Extract the (X, Y) coordinate from the center of the cell holding the provided text.  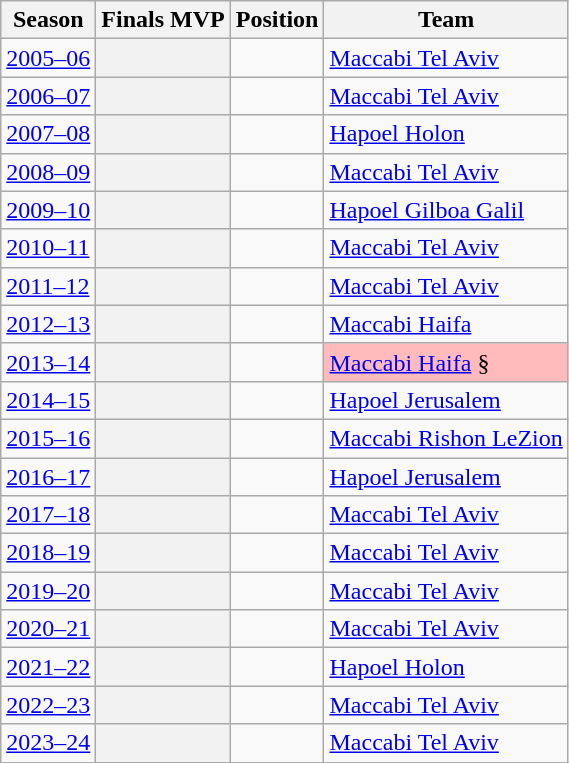
2023–24 (48, 743)
Finals MVP (163, 20)
Team (446, 20)
2006–07 (48, 96)
Maccabi Rishon LeZion (446, 438)
2009–10 (48, 210)
2018–19 (48, 553)
2019–20 (48, 591)
Season (48, 20)
Maccabi Haifa (446, 324)
2005–06 (48, 58)
2010–11 (48, 248)
2008–09 (48, 172)
Maccabi Haifa § (446, 362)
2017–18 (48, 515)
2022–23 (48, 705)
2015–16 (48, 438)
2012–13 (48, 324)
Hapoel Gilboa Galil (446, 210)
2016–17 (48, 477)
2021–22 (48, 667)
Position (277, 20)
2013–14 (48, 362)
2014–15 (48, 400)
2020–21 (48, 629)
2007–08 (48, 134)
2011–12 (48, 286)
